Locate the cell with the specified text and output its [X, Y] center coordinate. 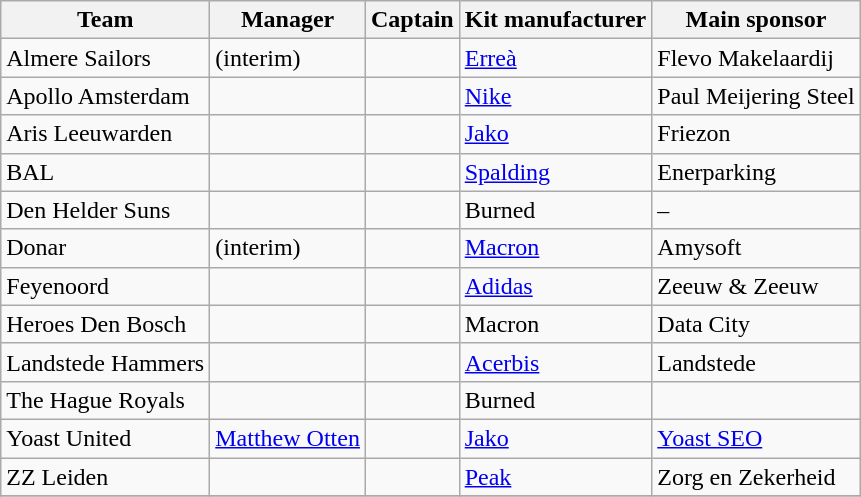
Donar [106, 248]
Paul Meijering Steel [756, 96]
– [756, 210]
Landstede [756, 362]
Den Helder Suns [106, 210]
The Hague Royals [106, 400]
Zeeuw & Zeeuw [756, 286]
Feyenoord [106, 286]
BAL [106, 172]
Yoast United [106, 438]
Zorg en Zekerheid [756, 477]
Aris Leeuwarden [106, 134]
Nike [556, 96]
Acerbis [556, 362]
Enerparking [756, 172]
Data City [756, 324]
Apollo Amsterdam [106, 96]
Team [106, 20]
Heroes Den Bosch [106, 324]
Kit manufacturer [556, 20]
Erreà [556, 58]
Flevo Makelaardij [756, 58]
Peak [556, 477]
Matthew Otten [288, 438]
Adidas [556, 286]
ZZ Leiden [106, 477]
Manager [288, 20]
Almere Sailors [106, 58]
Main sponsor [756, 20]
Spalding [556, 172]
Amysoft [756, 248]
Captain [412, 20]
Friezon [756, 134]
Landstede Hammers [106, 362]
Yoast SEO [756, 438]
